Scan for the cell matching the given text and deliver its (x, y) coordinate at center. 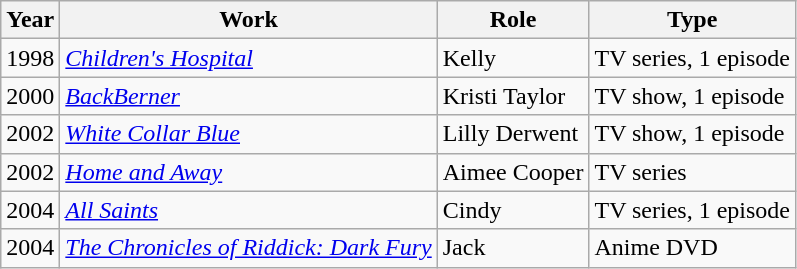
Type (692, 20)
TV series (692, 172)
Year (30, 20)
BackBerner (248, 96)
Anime DVD (692, 248)
Work (248, 20)
Lilly Derwent (513, 134)
The Chronicles of Riddick: Dark Fury (248, 248)
Kristi Taylor (513, 96)
Children's Hospital (248, 58)
Jack (513, 248)
1998 (30, 58)
Kelly (513, 58)
Aimee Cooper (513, 172)
2000 (30, 96)
Role (513, 20)
White Collar Blue (248, 134)
Home and Away (248, 172)
Cindy (513, 210)
All Saints (248, 210)
